Extract the (x, y) coordinate from the center of the cell holding the provided text.  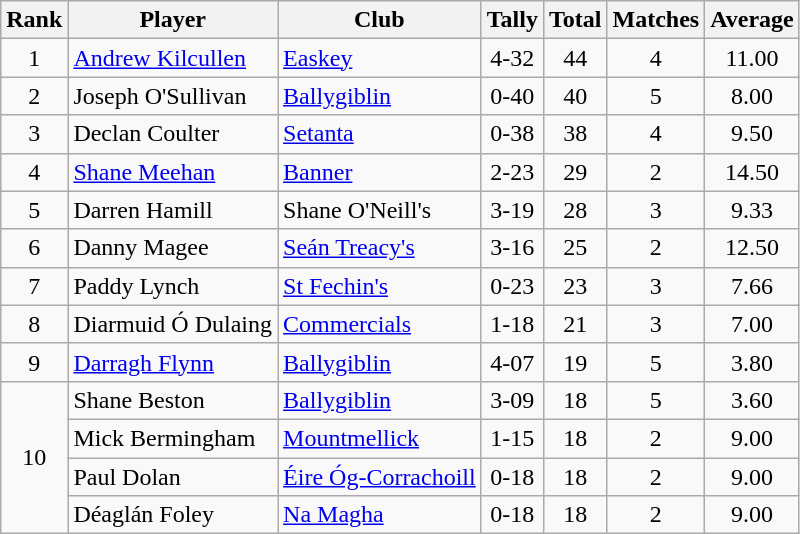
Matches (656, 20)
Diarmuid Ó Dulaing (173, 324)
Shane O'Neill's (380, 210)
3-09 (512, 400)
7.00 (752, 324)
7.66 (752, 286)
40 (575, 96)
10 (34, 457)
Mountmellick (380, 438)
29 (575, 172)
0-23 (512, 286)
Joseph O'Sullivan (173, 96)
44 (575, 58)
3.60 (752, 400)
Rank (34, 20)
St Fechin's (380, 286)
Darragh Flynn (173, 362)
Commercials (380, 324)
4-07 (512, 362)
11.00 (752, 58)
Declan Coulter (173, 134)
Average (752, 20)
25 (575, 248)
9.50 (752, 134)
19 (575, 362)
Déaglán Foley (173, 515)
4-32 (512, 58)
Player (173, 20)
8 (34, 324)
Shane Beston (173, 400)
1 (34, 58)
1-18 (512, 324)
23 (575, 286)
Darren Hamill (173, 210)
Mick Bermingham (173, 438)
Easkey (380, 58)
Total (575, 20)
Na Magha (380, 515)
6 (34, 248)
Tally (512, 20)
28 (575, 210)
14.50 (752, 172)
1-15 (512, 438)
Paddy Lynch (173, 286)
Seán Treacy's (380, 248)
3-19 (512, 210)
Banner (380, 172)
7 (34, 286)
8.00 (752, 96)
Danny Magee (173, 248)
Shane Meehan (173, 172)
Setanta (380, 134)
3-16 (512, 248)
2-23 (512, 172)
Andrew Kilcullen (173, 58)
0-38 (512, 134)
9 (34, 362)
Club (380, 20)
0-40 (512, 96)
9.33 (752, 210)
3.80 (752, 362)
12.50 (752, 248)
Éire Óg-Corrachoill (380, 477)
Paul Dolan (173, 477)
21 (575, 324)
38 (575, 134)
